Extract the [x, y] coordinate from the center of the cell holding the provided text.  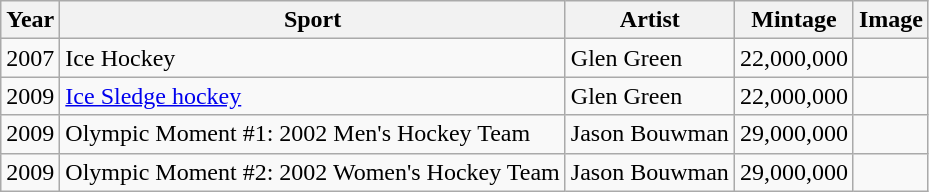
Year [30, 20]
Artist [650, 20]
Olympic Moment #2: 2002 Women's Hockey Team [313, 172]
Ice Sledge hockey [313, 96]
2007 [30, 58]
Mintage [794, 20]
Olympic Moment #1: 2002 Men's Hockey Team [313, 134]
Ice Hockey [313, 58]
Sport [313, 20]
Image [890, 20]
